Extract the (x, y) coordinate from the center of the cell holding the provided text.  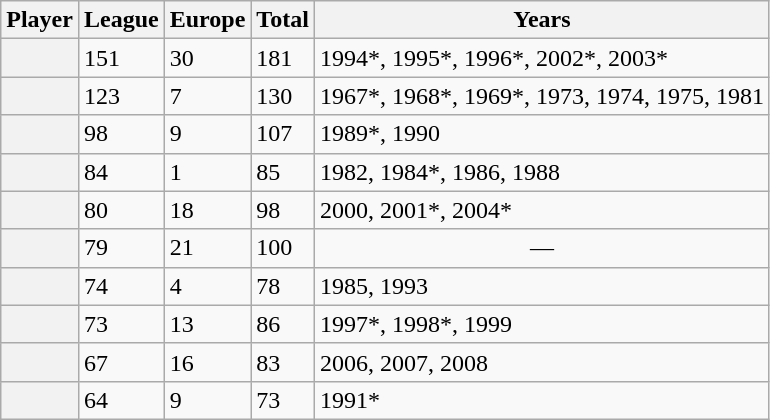
79 (121, 248)
League (121, 20)
13 (208, 324)
1967*, 1968*, 1969*, 1973, 1974, 1975, 1981 (542, 96)
16 (208, 362)
1985, 1993 (542, 286)
— (542, 248)
123 (121, 96)
Europe (208, 20)
83 (283, 362)
107 (283, 134)
Total (283, 20)
1982, 1984*, 1986, 1988 (542, 172)
1989*, 1990 (542, 134)
Player (40, 20)
Years (542, 20)
78 (283, 286)
7 (208, 96)
1994*, 1995*, 1996*, 2002*, 2003* (542, 58)
130 (283, 96)
84 (121, 172)
2000, 2001*, 2004* (542, 210)
4 (208, 286)
80 (121, 210)
100 (283, 248)
1991* (542, 400)
30 (208, 58)
21 (208, 248)
1 (208, 172)
74 (121, 286)
18 (208, 210)
67 (121, 362)
2006, 2007, 2008 (542, 362)
64 (121, 400)
181 (283, 58)
85 (283, 172)
151 (121, 58)
1997*, 1998*, 1999 (542, 324)
86 (283, 324)
